Provide the (X, Y) coordinate of the cell's center where the given text is located.  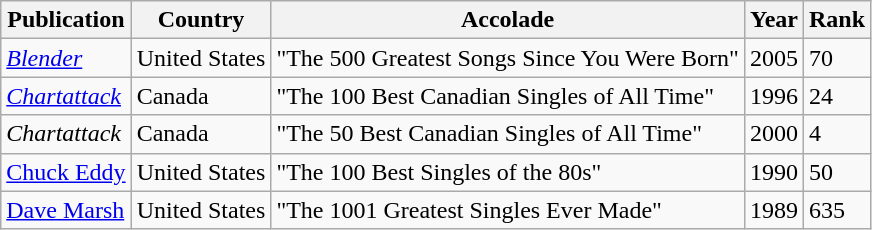
"The 50 Best Canadian Singles of All Time" (508, 134)
Dave Marsh (66, 210)
"The 100 Best Canadian Singles of All Time" (508, 96)
4 (836, 134)
Rank (836, 20)
Blender (66, 58)
1989 (774, 210)
"The 100 Best Singles of the 80s" (508, 172)
2005 (774, 58)
"The 500 Greatest Songs Since You Were Born" (508, 58)
Chuck Eddy (66, 172)
24 (836, 96)
635 (836, 210)
Publication (66, 20)
2000 (774, 134)
1996 (774, 96)
Accolade (508, 20)
1990 (774, 172)
"The 1001 Greatest Singles Ever Made" (508, 210)
70 (836, 58)
Country (201, 20)
Year (774, 20)
50 (836, 172)
